Return the [x, y] coordinate for the center point of the cell that contains the specified text.  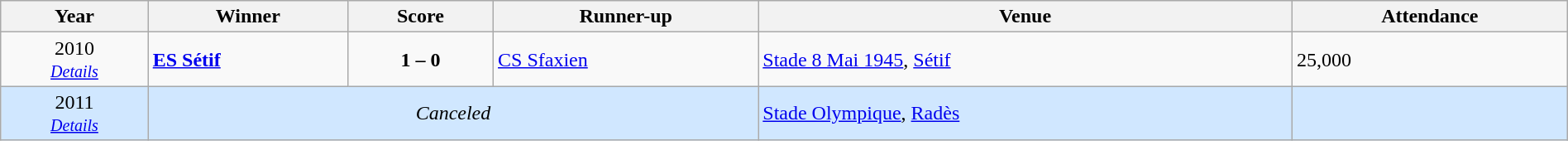
2011Details [74, 113]
Canceled [453, 113]
CS Sfaxien [626, 60]
2010Details [74, 60]
Venue [1025, 17]
25,000 [1429, 60]
Runner-up [626, 17]
Stade Olympique, Radès [1025, 113]
Stade 8 Mai 1945, Sétif [1025, 60]
1 – 0 [420, 60]
Year [74, 17]
ES Sétif [248, 60]
Attendance [1429, 17]
Winner [248, 17]
Score [420, 17]
